Identify which cell holds the provided text, then report its [x, y] central coordinate. 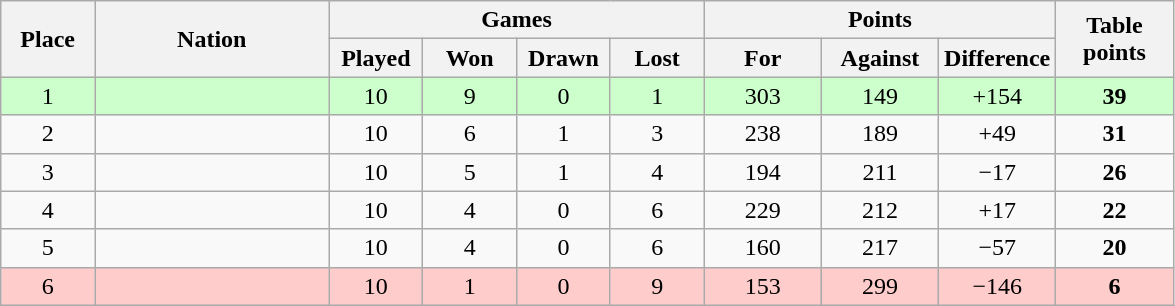
299 [880, 286]
211 [880, 172]
Tablepoints [1114, 39]
229 [762, 210]
For [762, 58]
153 [762, 286]
31 [1114, 134]
−57 [998, 248]
Nation [212, 39]
−17 [998, 172]
+49 [998, 134]
Played [376, 58]
Against [880, 58]
+154 [998, 96]
Difference [998, 58]
189 [880, 134]
212 [880, 210]
217 [880, 248]
−146 [998, 286]
194 [762, 172]
Games [516, 20]
Place [48, 39]
Lost [657, 58]
Points [880, 20]
2 [48, 134]
149 [880, 96]
238 [762, 134]
20 [1114, 248]
Won [470, 58]
39 [1114, 96]
160 [762, 248]
26 [1114, 172]
Drawn [564, 58]
22 [1114, 210]
+17 [998, 210]
303 [762, 96]
